Locate the cell with the specified text and output its (X, Y) center coordinate. 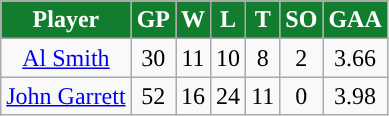
3.98 (355, 96)
GP (153, 20)
L (228, 20)
0 (302, 96)
30 (153, 58)
T (263, 20)
8 (263, 58)
24 (228, 96)
W (194, 20)
52 (153, 96)
10 (228, 58)
Player (66, 20)
2 (302, 58)
3.66 (355, 58)
GAA (355, 20)
John Garrett (66, 96)
16 (194, 96)
SO (302, 20)
Al Smith (66, 58)
